Locate the cell with the specified text and output its (x, y) center coordinate. 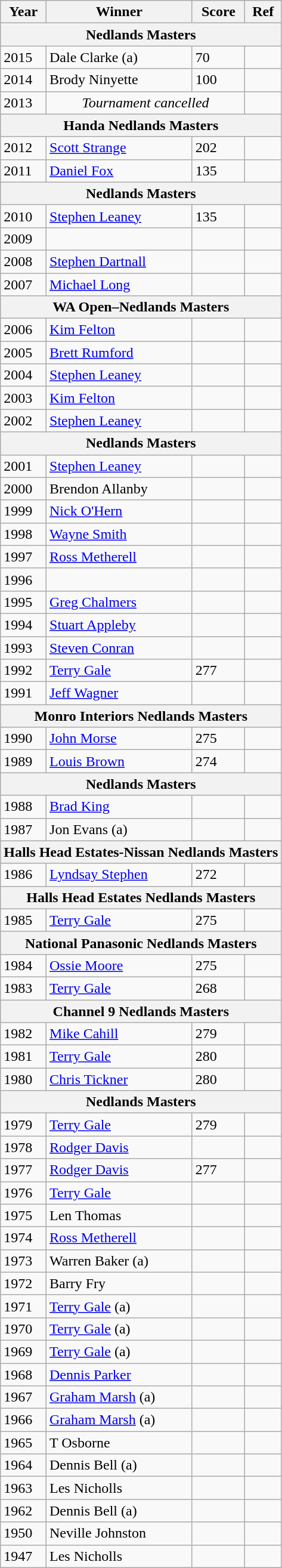
1983 (24, 988)
Brad King (119, 807)
Michael Long (119, 285)
2013 (24, 103)
1997 (24, 557)
Chris Tickner (119, 1079)
100 (218, 80)
1962 (24, 1511)
2010 (24, 216)
1995 (24, 602)
Scott Strange (119, 148)
Barry Fry (119, 1283)
Brody Ninyette (119, 80)
1998 (24, 534)
1970 (24, 1329)
1976 (24, 1193)
1975 (24, 1215)
1969 (24, 1351)
Daniel Fox (119, 171)
Lyndsay Stephen (119, 875)
1991 (24, 693)
1963 (24, 1488)
2008 (24, 261)
1980 (24, 1079)
WA Open–Nedlands Masters (141, 307)
Brett Rumford (119, 353)
272 (218, 875)
2004 (24, 375)
2015 (24, 57)
1967 (24, 1397)
Dennis Parker (119, 1374)
2009 (24, 239)
Wayne Smith (119, 534)
274 (218, 761)
National Panasonic Nedlands Masters (141, 943)
Len Thomas (119, 1215)
268 (218, 988)
1993 (24, 647)
2001 (24, 466)
Halls Head Estates-Nissan Nedlands Masters (141, 852)
1982 (24, 1034)
1972 (24, 1283)
1947 (24, 1556)
1974 (24, 1238)
Score (218, 12)
2005 (24, 353)
2007 (24, 285)
1965 (24, 1443)
1981 (24, 1057)
1971 (24, 1306)
1992 (24, 671)
John Morse (119, 739)
1966 (24, 1420)
1964 (24, 1465)
Ossie Moore (119, 965)
1994 (24, 625)
Greg Chalmers (119, 602)
Stuart Appleby (119, 625)
2002 (24, 421)
1950 (24, 1533)
2012 (24, 148)
1985 (24, 920)
1989 (24, 761)
Stephen Dartnall (119, 261)
2014 (24, 80)
Dale Clarke (a) (119, 57)
Tournament cancelled (145, 103)
1979 (24, 1125)
Brendon Allanby (119, 489)
1988 (24, 807)
Channel 9 Nedlands Masters (141, 1011)
Neville Johnston (119, 1533)
1996 (24, 579)
Steven Conran (119, 647)
Jon Evans (a) (119, 829)
2011 (24, 171)
Year (24, 12)
T Osborne (119, 1443)
70 (218, 57)
Handa Nedlands Masters (141, 125)
Jeff Wagner (119, 693)
Ref (264, 12)
Monro Interiors Nedlands Masters (141, 716)
Winner (119, 12)
Nick O'Hern (119, 511)
1978 (24, 1147)
1973 (24, 1261)
Warren Baker (a) (119, 1261)
1968 (24, 1374)
1990 (24, 739)
1984 (24, 965)
Mike Cahill (119, 1034)
2003 (24, 398)
Louis Brown (119, 761)
2000 (24, 489)
1977 (24, 1170)
Halls Head Estates Nedlands Masters (141, 897)
1986 (24, 875)
1999 (24, 511)
1987 (24, 829)
202 (218, 148)
2006 (24, 330)
